Capture the cell that displays the provided text and extract its (x, y) central coordinate. 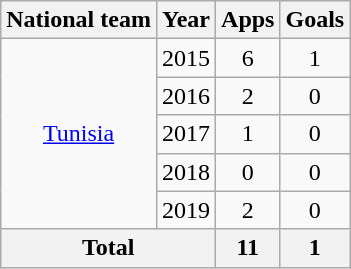
National team (79, 20)
6 (248, 58)
Goals (315, 20)
2016 (186, 96)
Year (186, 20)
Tunisia (79, 134)
Apps (248, 20)
2019 (186, 210)
Total (108, 248)
2017 (186, 134)
11 (248, 248)
2018 (186, 172)
2015 (186, 58)
